Return the (X, Y) coordinate for the center point of the cell that contains the specified text.  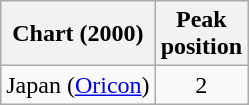
Japan (Oricon) (78, 85)
2 (201, 85)
Chart (2000) (78, 34)
Peakposition (201, 34)
